For the text-containing cell, return its midpoint in [x, y] coordinate format. 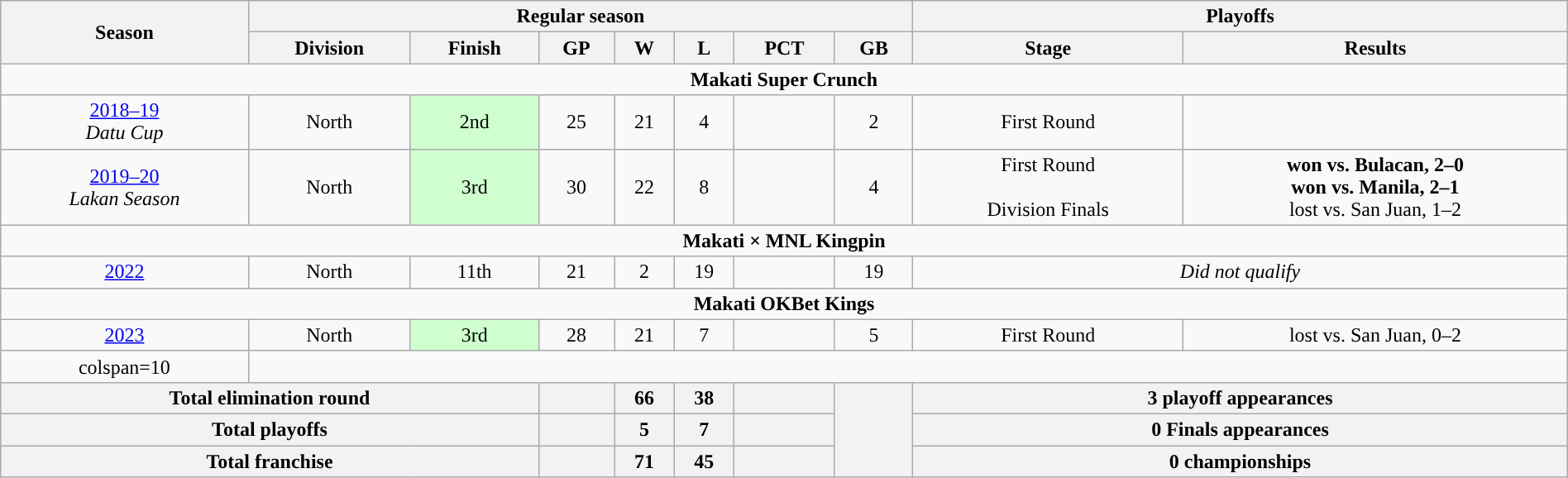
Makati × MNL Kingpin [784, 241]
2019–20 Lakan Season [124, 187]
71 [644, 461]
25 [576, 122]
won vs. Bulacan, 2–0won vs. Manila, 2–1lost vs. San Juan, 1–2 [1376, 187]
Results [1376, 48]
Playoffs [1241, 17]
colspan=10 [124, 366]
2018–19 Datu Cup [124, 122]
28 [576, 335]
2nd [475, 122]
8 [704, 187]
GP [576, 48]
45 [704, 461]
0 championships [1241, 461]
2022 [124, 272]
Season [124, 32]
L [704, 48]
W [644, 48]
Makati OKBet Kings [784, 304]
22 [644, 187]
PCT [785, 48]
3 playoff appearances [1241, 398]
11th [475, 272]
Total elimination round [270, 398]
Did not qualify [1241, 272]
First RoundDivision Finals [1049, 187]
38 [704, 398]
Makati Super Crunch [784, 79]
Total franchise [270, 461]
2023 [124, 335]
Total playoffs [270, 429]
Division [329, 48]
Stage [1049, 48]
lost vs. San Juan, 0–2 [1376, 335]
0 Finals appearances [1241, 429]
Regular season [581, 17]
30 [576, 187]
GB [873, 48]
66 [644, 398]
Finish [475, 48]
